Identify which cell holds the provided text, then report its [X, Y] central coordinate. 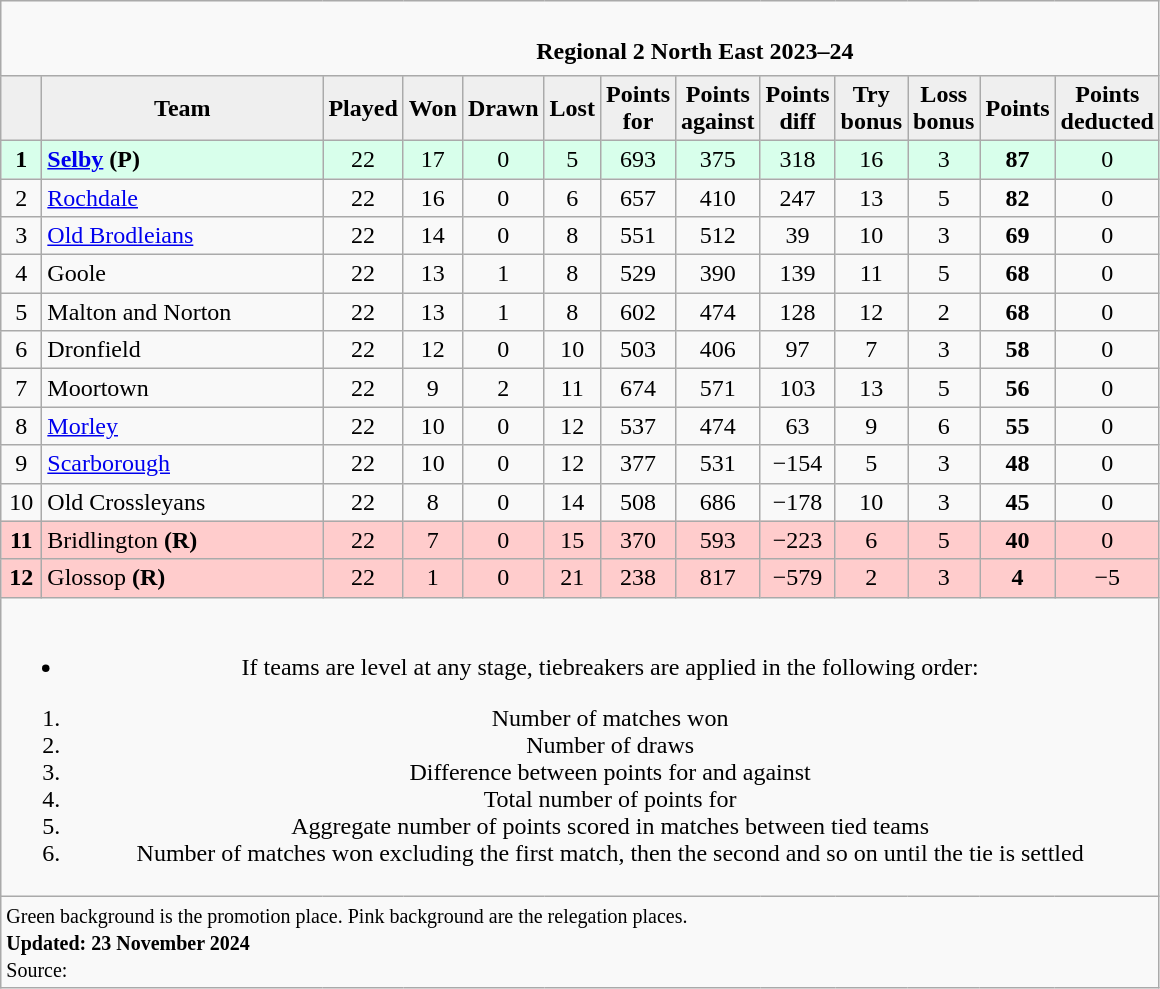
128 [798, 312]
390 [718, 274]
Scarborough [182, 464]
Malton and Norton [182, 312]
Team [182, 108]
Morley [182, 426]
247 [798, 197]
Points [1018, 108]
63 [798, 426]
Points deducted [1107, 108]
103 [798, 388]
97 [798, 350]
15 [572, 540]
Rochdale [182, 197]
410 [718, 197]
318 [798, 159]
238 [638, 578]
375 [718, 159]
Points against [718, 108]
370 [638, 540]
537 [638, 426]
571 [718, 388]
817 [718, 578]
602 [638, 312]
Loss bonus [944, 108]
Points diff [798, 108]
Glossop (R) [182, 578]
45 [1018, 502]
Goole [182, 274]
21 [572, 578]
69 [1018, 236]
−223 [798, 540]
529 [638, 274]
Green background is the promotion place. Pink background are the relegation places.Updated: 23 November 2024 Source: [580, 942]
503 [638, 350]
87 [1018, 159]
Drawn [503, 108]
139 [798, 274]
551 [638, 236]
693 [638, 159]
657 [638, 197]
Moortown [182, 388]
531 [718, 464]
406 [718, 350]
56 [1018, 388]
40 [1018, 540]
Selby (P) [182, 159]
58 [1018, 350]
593 [718, 540]
Old Brodleians [182, 236]
39 [798, 236]
48 [1018, 464]
686 [718, 502]
−154 [798, 464]
−579 [798, 578]
Won [432, 108]
−178 [798, 502]
55 [1018, 426]
Played [363, 108]
Try bonus [871, 108]
674 [638, 388]
Points for [638, 108]
508 [638, 502]
Lost [572, 108]
512 [718, 236]
17 [432, 159]
Bridlington (R) [182, 540]
82 [1018, 197]
377 [638, 464]
−5 [1107, 578]
Old Crossleyans [182, 502]
Dronfield [182, 350]
